From the cell containing the given text, extract its center point as (x, y) coordinate. 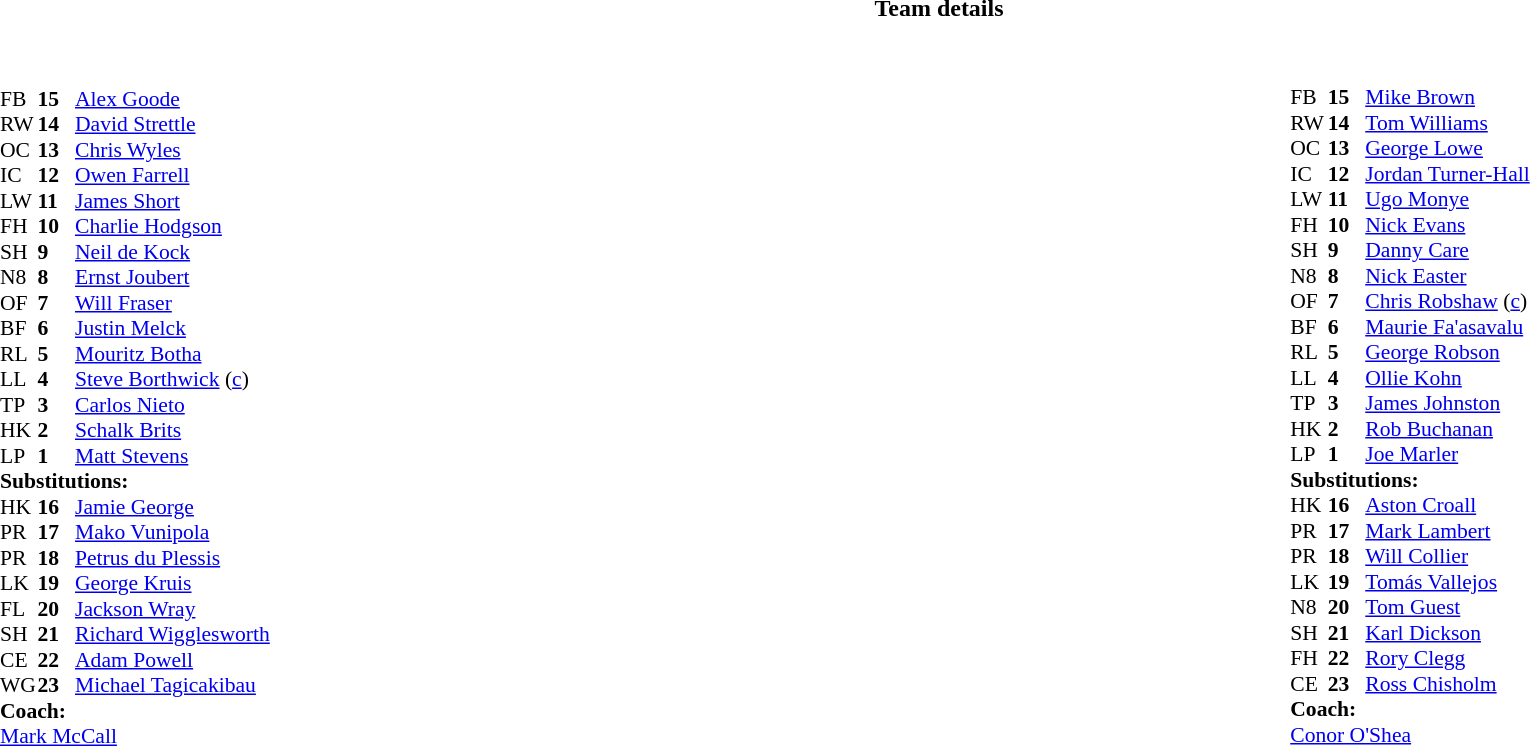
Tom Guest (1447, 607)
Mouritz Botha (172, 354)
Justin Melck (172, 329)
Tom Williams (1447, 123)
James Short (172, 201)
Alex Goode (172, 99)
Adam Powell (172, 660)
George Kruis (172, 583)
Schalk Brits (172, 431)
Carlos Nieto (172, 405)
Jamie George (172, 507)
Jackson Wray (172, 609)
Chris Wyles (172, 150)
Mike Brown (1447, 97)
Ollie Kohn (1447, 378)
Danny Care (1447, 251)
Maurie Fa'asavalu (1447, 327)
Ross Chisholm (1447, 684)
Will Fraser (172, 303)
Matt Stevens (172, 456)
Chris Robshaw (c) (1447, 301)
Michael Tagicakibau (172, 685)
Mark Lambert (1447, 531)
Charlie Hodgson (172, 227)
FL (19, 609)
Nick Easter (1447, 276)
David Strettle (172, 125)
George Lowe (1447, 149)
Jordan Turner-Hall (1447, 174)
Ernst Joubert (172, 277)
George Robson (1447, 353)
Mako Vunipola (172, 533)
Tomás Vallejos (1447, 582)
Rob Buchanan (1447, 429)
Richard Wigglesworth (172, 635)
Owen Farrell (172, 175)
WG (19, 685)
James Johnston (1447, 403)
Will Collier (1447, 557)
Nick Evans (1447, 225)
Petrus du Plessis (172, 558)
Karl Dickson (1447, 633)
Ugo Monye (1447, 199)
Neil de Kock (172, 252)
Steve Borthwick (c) (172, 379)
Joe Marler (1447, 455)
Rory Clegg (1447, 659)
Aston Croall (1447, 505)
